Capture the cell that displays the provided text and extract its [X, Y] central coordinate. 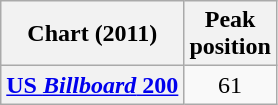
US Billboard 200 [92, 85]
Peakposition [230, 34]
61 [230, 85]
Chart (2011) [92, 34]
